From the cell containing the given text, extract its center point as [X, Y] coordinate. 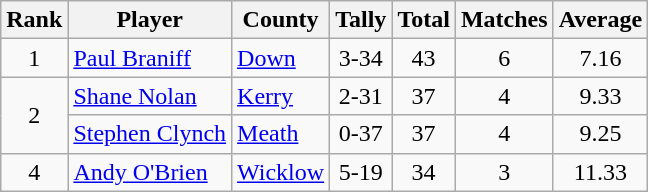
2-31 [361, 96]
Total [424, 20]
2 [34, 115]
County [281, 20]
7.16 [600, 58]
5-19 [361, 172]
0-37 [361, 134]
43 [424, 58]
11.33 [600, 172]
3 [504, 172]
Paul Braniff [150, 58]
Stephen Clynch [150, 134]
Kerry [281, 96]
Shane Nolan [150, 96]
Matches [504, 20]
1 [34, 58]
9.25 [600, 134]
9.33 [600, 96]
Rank [34, 20]
Average [600, 20]
Meath [281, 134]
Player [150, 20]
3-34 [361, 58]
6 [504, 58]
34 [424, 172]
Down [281, 58]
Tally [361, 20]
Wicklow [281, 172]
Andy O'Brien [150, 172]
